Detect which cell encompasses the target text, then output its (x, y) center coordinate. 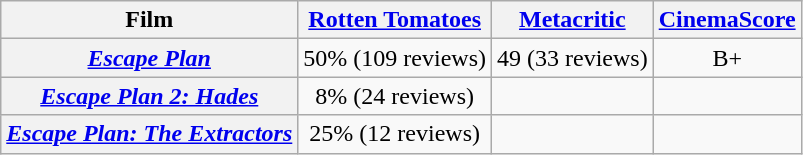
Metacritic (573, 20)
Escape Plan (150, 58)
Film (150, 20)
B+ (727, 58)
Escape Plan 2: Hades (150, 96)
Rotten Tomatoes (395, 20)
8% (24 reviews) (395, 96)
50% (109 reviews) (395, 58)
Escape Plan: The Extractors (150, 134)
CinemaScore (727, 20)
25% (12 reviews) (395, 134)
49 (33 reviews) (573, 58)
